From the cell containing the given text, extract its center point as (X, Y) coordinate. 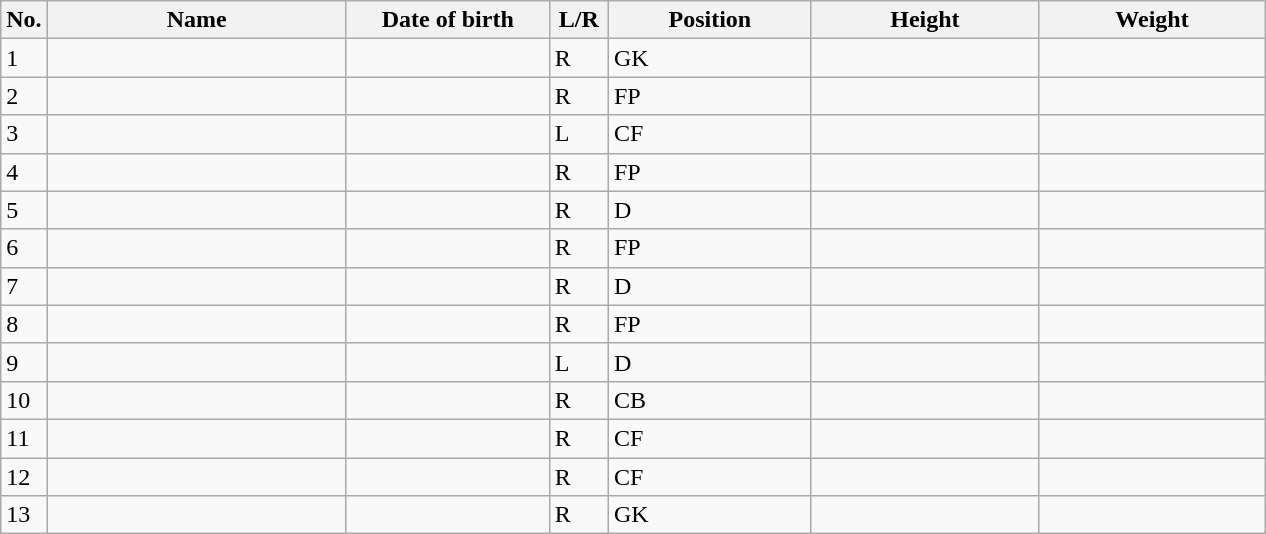
2 (24, 96)
CB (710, 400)
Date of birth (448, 20)
10 (24, 400)
Weight (1152, 20)
8 (24, 324)
Height (924, 20)
5 (24, 210)
12 (24, 477)
3 (24, 134)
Name (196, 20)
Position (710, 20)
7 (24, 286)
13 (24, 515)
1 (24, 58)
9 (24, 362)
4 (24, 172)
6 (24, 248)
11 (24, 438)
L/R (578, 20)
No. (24, 20)
